Return (X, Y) of the center of cell containing provided text 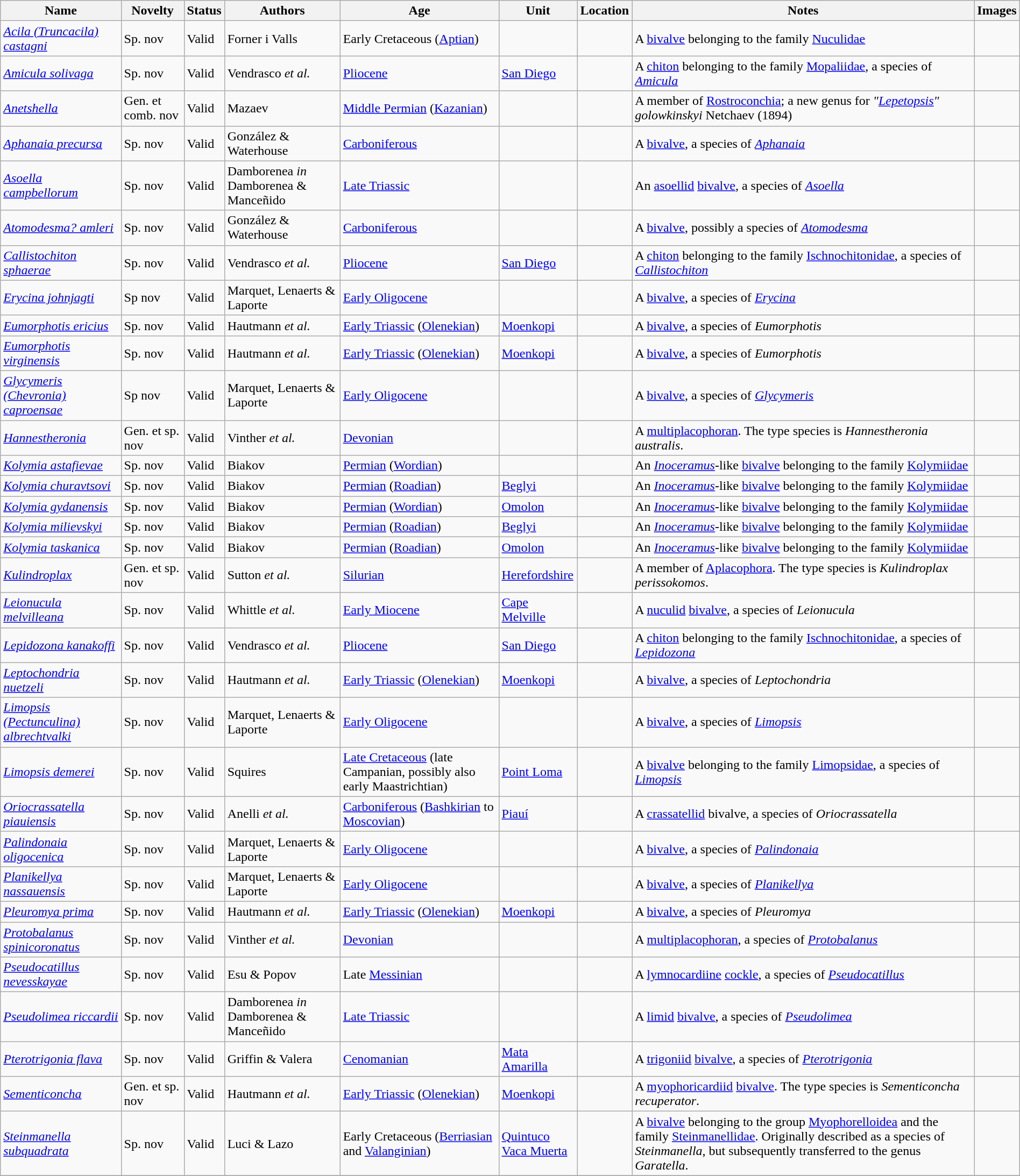
Piauí (538, 814)
Gen. et comb. nov (153, 109)
Eumorphotis ericius (61, 325)
A trigoniid bivalve, a species of Pterotrigonia (803, 1059)
Status (204, 11)
Limopsis (Pectunculina) albrechtvalki (61, 722)
Kolymia taskanica (61, 547)
Squires (282, 772)
Eumorphotis virginensis (61, 353)
A limid bivalve, a species of Pseudolimea (803, 1017)
Mata Amarilla (538, 1059)
An asoellid bivalve, a species of Asoella (803, 186)
Leptochondria nuetzeli (61, 680)
Esu & Popov (282, 974)
Pleuromya prima (61, 911)
A nuculid bivalve, a species of Leionucula (803, 610)
A bivalve, a species of Palindonaia (803, 849)
Limopsis demerei (61, 772)
A member of Rostroconchia; a new genus for "Lepetopsis" golowkinskyi Netchaev (1894) (803, 109)
Asoella campbellorum (61, 186)
Early Cretaceous (Aptian) (420, 39)
Early Cretaceous (Berriasian and Valanginian) (420, 1143)
Mazaev (282, 109)
Notes (803, 11)
A bivalve belonging to the family Limopsidae, a species of Limopsis (803, 772)
Aphanaia precursa (61, 143)
Oriocrassatella piauiensis (61, 814)
A bivalve, possibly a species of Atomodesma (803, 228)
Leionucula melvilleana (61, 610)
A chiton belonging to the family Mopaliidae, a species of Amicula (803, 73)
A bivalve, a species of Planikellya (803, 884)
Name (61, 11)
A crassatellid bivalve, a species of Oriocrassatella (803, 814)
Pterotrigonia flava (61, 1059)
Cenomanian (420, 1059)
Silurian (420, 575)
A bivalve, a species of Glycymeris (803, 395)
Forner i Valls (282, 39)
A member of Aplacophora. The type species is Kulindroplax perissokomos. (803, 575)
Glycymeris (Chevronia) caproensae (61, 395)
A chiton belonging to the family Ischnochitonidae, a species of Lepidozona (803, 645)
A bivalve, a species of Leptochondria (803, 680)
Kolymia churavtsovi (61, 486)
Sementiconcha (61, 1094)
Late Cretaceous (late Campanian, possibly also early Maastrichtian) (420, 772)
A chiton belonging to the family Ischnochitonidae, a species of Callistochiton (803, 262)
Erycina johnjagti (61, 298)
Luci & Lazo (282, 1143)
Age (420, 11)
Sutton et al. (282, 575)
Griffin & Valera (282, 1059)
Kulindroplax (61, 575)
Atomodesma? amleri (61, 228)
A bivalve, a species of Aphanaia (803, 143)
Novelty (153, 11)
A bivalve, a species of Limopsis (803, 722)
Amicula solivaga (61, 73)
Point Loma (538, 772)
Carboniferous (Bashkirian to Moscovian) (420, 814)
Location (605, 11)
Planikellya nassauensis (61, 884)
Hannestheronia (61, 438)
Kolymia astafievae (61, 466)
Steinmanella subquadrata (61, 1143)
Anelli et al. (282, 814)
Herefordshire (538, 575)
Protobalanus spinicoronatus (61, 939)
Cape Melville (538, 610)
Kolymia milievskyi (61, 527)
Unit (538, 11)
A bivalve, a species of Erycina (803, 298)
Early Miocene (420, 610)
Anetshella (61, 109)
QuintucoVaca Muerta (538, 1143)
Pseudolimea riccardii (61, 1017)
A lymnocardiine cockle, a species of Pseudocatillus (803, 974)
Palindonaia oligocenica (61, 849)
Pseudocatillus nevesskayae (61, 974)
Kolymia gydanensis (61, 507)
A multiplacophoran, a species of Protobalanus (803, 939)
A bivalve belonging to the family Nuculidae (803, 39)
A bivalve, a species of Pleuromya (803, 911)
Middle Permian (Kazanian) (420, 109)
Acila (Truncacila) castagni (61, 39)
A multiplacophoran. The type species is Hannestheronia australis. (803, 438)
Authors (282, 11)
Images (997, 11)
Callistochiton sphaerae (61, 262)
Late Messinian (420, 974)
Whittle et al. (282, 610)
Lepidozona kanakoffi (61, 645)
A myophoricardiid bivalve. The type species is Sementiconcha recuperator. (803, 1094)
